Extract the (x, y) coordinate from the center of the cell holding the provided text.  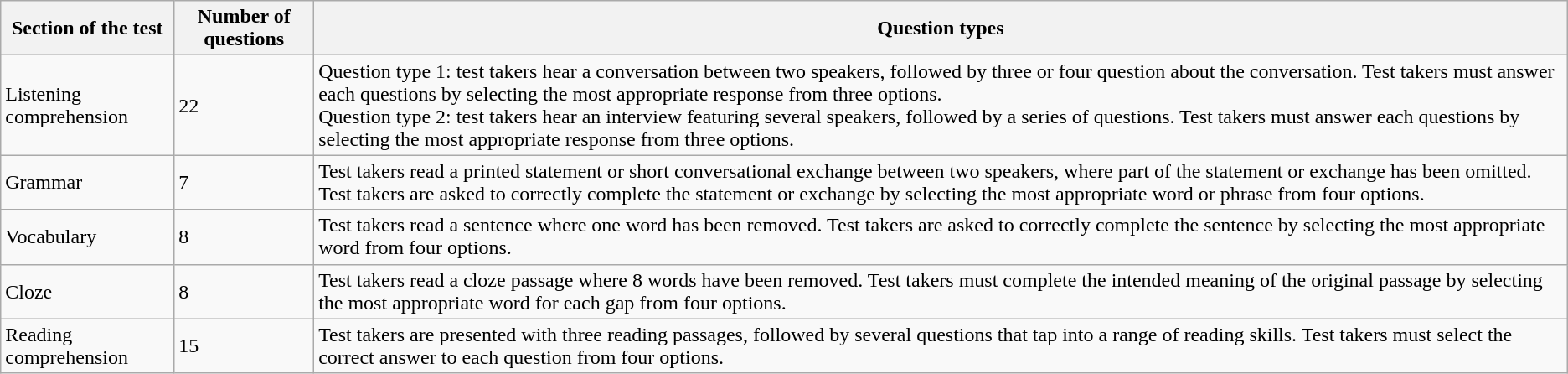
Reading comprehension (87, 345)
Section of the test (87, 29)
Grammar (87, 183)
Number of questions (245, 29)
22 (245, 106)
Cloze (87, 292)
Listening comprehension (87, 106)
Vocabulary (87, 236)
7 (245, 183)
15 (245, 345)
Question types (941, 29)
